Locate the cell with the specified text and output its (X, Y) center coordinate. 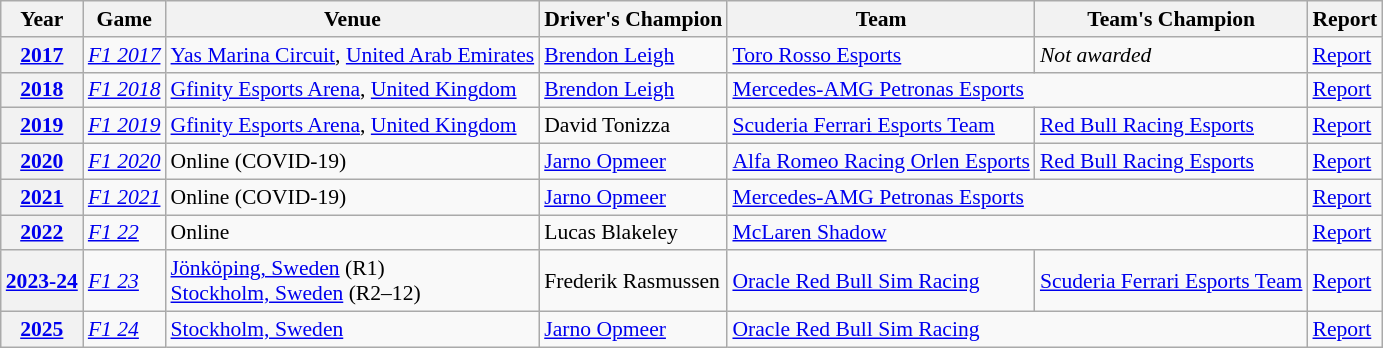
2021 (42, 197)
Year (42, 19)
Venue (353, 19)
Online (353, 233)
2018 (42, 90)
Team's Champion (1172, 19)
Jönköping, Sweden (R1)Stockholm, Sweden (R2–12) (353, 282)
2022 (42, 233)
Not awarded (1172, 55)
Driver's Champion (633, 19)
F1 2020 (124, 162)
2025 (42, 330)
Yas Marina Circuit, United Arab Emirates (353, 55)
Team (880, 19)
F1 2019 (124, 126)
F1 24 (124, 330)
Alfa Romeo Racing Orlen Esports (880, 162)
Frederik Rasmussen (633, 282)
F1 2021 (124, 197)
F1 2018 (124, 90)
2020 (42, 162)
Stockholm, Sweden (353, 330)
F1 23 (124, 282)
2017 (42, 55)
McLaren Shadow (1017, 233)
F1 2017 (124, 55)
F1 22 (124, 233)
2023-24 (42, 282)
Lucas Blakeley (633, 233)
2019 (42, 126)
Game (124, 19)
David Tonizza (633, 126)
Toro Rosso Esports (880, 55)
